Determine the [X, Y] coordinate at the center of the cell enclosing the given text.  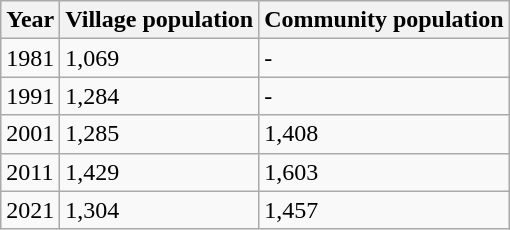
1981 [30, 58]
1,304 [160, 210]
2021 [30, 210]
1,284 [160, 96]
1,457 [384, 210]
Village population [160, 20]
1,429 [160, 172]
Year [30, 20]
2001 [30, 134]
1,408 [384, 134]
1,603 [384, 172]
1991 [30, 96]
2011 [30, 172]
1,285 [160, 134]
Community population [384, 20]
1,069 [160, 58]
